Identify which cell holds the provided text, then report its [X, Y] central coordinate. 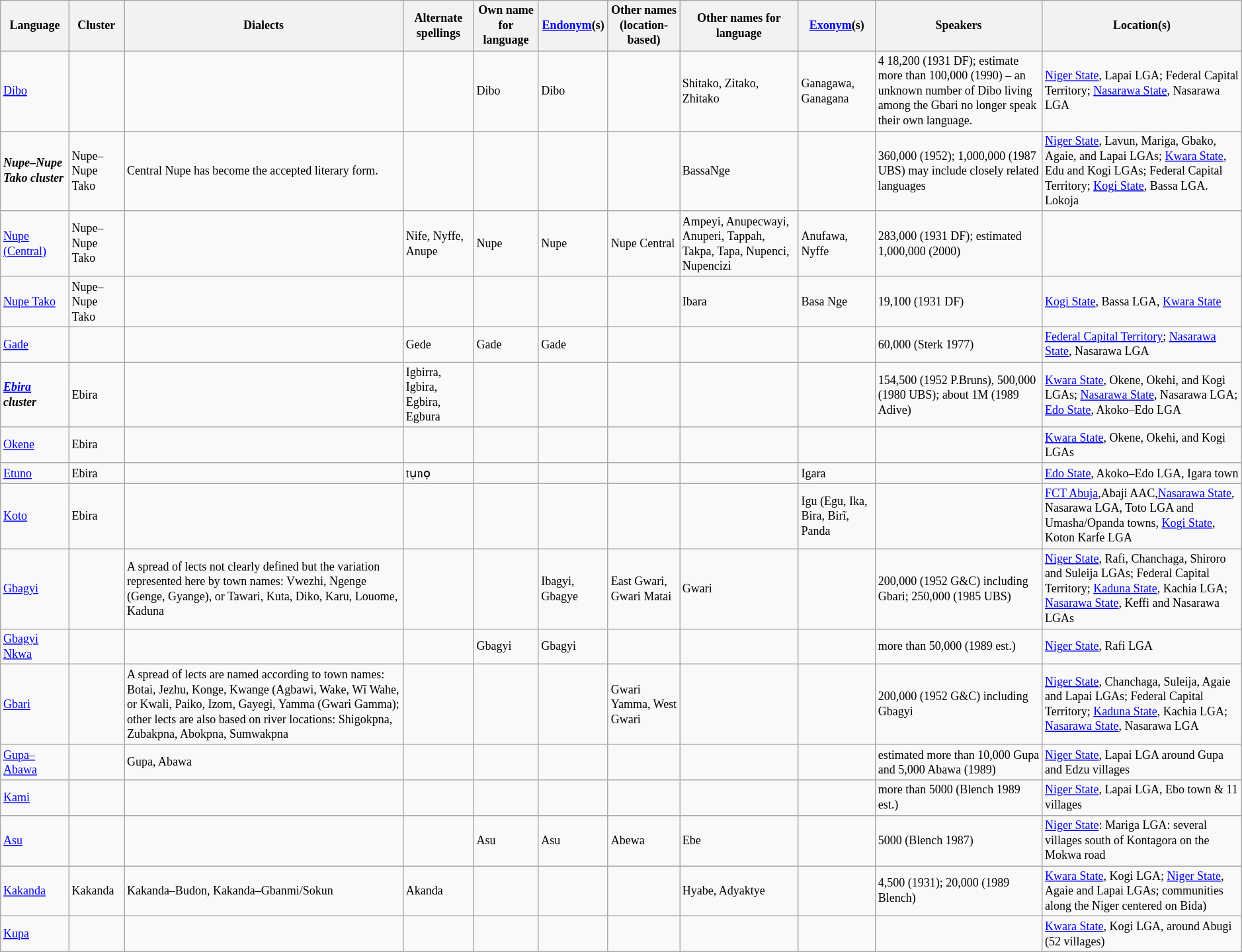
Hyabe, Adyaktye [739, 891]
200,000 (1952 G&C) including Gbari; 250,000 (1985 UBS) [958, 588]
Gbari [34, 705]
Nupe–Nupe Tako cluster [34, 171]
Ebira cluster [34, 395]
Edo State, Akoko–Edo LGA, Igara town [1142, 473]
Nupe Central [643, 243]
Shitako, Zitako, Zhitako [739, 91]
Gwari [739, 588]
Igu (Egu, Ika, Bira, Birĩ, Panda [837, 516]
FCT Abuja,Abaji AAC,Nasarawa State, Nasarawa LGA, Toto LGA and Umasha/Opanda towns, Kogi State, Koton Karfe LGA [1142, 516]
Gede [438, 344]
Location(s) [1142, 26]
Akanda [438, 891]
Other names (location-based) [643, 26]
Central Nupe has become the accepted literary form. [264, 171]
Kogi State, Bassa LGA, Kwara State [1142, 301]
Basa Nge [837, 301]
Niger State, Lapai LGA around Gupa and Edzu villages [1142, 762]
Kwara State, Okene, Okehi, and Kogi LGAs [1142, 445]
Kakanda–Budon, Kakanda–Gbanmi/Sokun [264, 891]
Nupe (Central) [34, 243]
60,000 (Sterk 1977) [958, 344]
Gupa–Abawa [34, 762]
200,000 (1952 G&C) including Gbagyi [958, 705]
360,000 (1952); 1,000,000 (1987 UBS) may include closely related languages [958, 171]
5000 (Blench 1987) [958, 840]
Niger State, Rafi LGA [1142, 647]
Ganagawa, Ganagana [837, 91]
Etuno [34, 473]
Own name for language [506, 26]
East Gwari, Gwari Matai [643, 588]
Ibagyi, Gbagye [573, 588]
Kami [34, 798]
Anufawa, Nyffe [837, 243]
19,100 (1931 DF) [958, 301]
Abewa [643, 840]
Niger State: Mariga LGA: several villages south of Kontagora on the Mokwa road [1142, 840]
Koto [34, 516]
Okene [34, 445]
4,500 (1931); 20,000 (1989 Blench) [958, 891]
Niger State, Chanchaga, Suleija, Agaie and Lapai LGAs; Federal Capital Territory; Kaduna State, Kachia LGA; Nasarawa State, Nasarawa LGA [1142, 705]
Igbirra, Igbira, Egbira, Egbura [438, 395]
Endonym(s) [573, 26]
Exonym(s) [837, 26]
Speakers [958, 26]
283,000 (1931 DF); estimated 1,000,000 (2000) [958, 243]
tụnọ [438, 473]
Niger State, Lapai LGA; Federal Capital Territory; Nasarawa State, Nasarawa LGA [1142, 91]
Language [34, 26]
Kwara State, Kogi LGA, around Abugi (52 villages) [1142, 934]
more than 50,000 (1989 est.) [958, 647]
Nupe Tako [34, 301]
Kwara State, Okene, Okehi, and Kogi LGAs; Nasarawa State, Nasarawa LGA; Edo State, Akoko–Edo LGA [1142, 395]
Alternate spellings [438, 26]
Ampeyi, Anupecwayi, Anuperi, Tappah, Takpa, Tapa, Nupenci, Nupencizi [739, 243]
Niger State, Lavun, Mariga, Gbako, Agaie, and Lapai LGAs; Kwara State, Edu and Kogi LGAs; Federal Capital Territory; Kogi State, Bassa LGA. Lokoja [1142, 171]
Nife, Nyffe, Anupe [438, 243]
Dialects [264, 26]
BassaNge [739, 171]
Igara [837, 473]
Kupa [34, 934]
estimated more than 10,000 Gupa and 5,000 Abawa (1989) [958, 762]
Gwari Yamma, West Gwari [643, 705]
Gbagyi Nkwa [34, 647]
Kwara State, Kogi LGA; Niger State, Agaie and Lapai LGAs; communities along the Niger centered on Bida) [1142, 891]
Federal Capital Territory; Nasarawa State, Nasarawa LGA [1142, 344]
Niger State, Rafi, Chanchaga, Shiroro and Suleija LGAs; Federal Capital Territory; Kaduna State, Kachia LGA; Nasarawa State, Keffi and Nasarawa LGAs [1142, 588]
154,500 (1952 P.Bruns), 500,000 (1980 UBS); about 1M (1989 Adive) [958, 395]
Ebe [739, 840]
more than 5000 (Blench 1989 est.) [958, 798]
Niger State, Lapai LGA, Ebo town & 11 villages [1142, 798]
Gupa, Abawa [264, 762]
4 18,200 (1931 DF); estimate more than 100,000 (1990) – an unknown number of Dibo living among the Gbari no longer speak their own language. [958, 91]
Cluster [97, 26]
Other names for language [739, 26]
Ibara [739, 301]
